Provide the (x, y) coordinate of the cell's center where the given text is located.  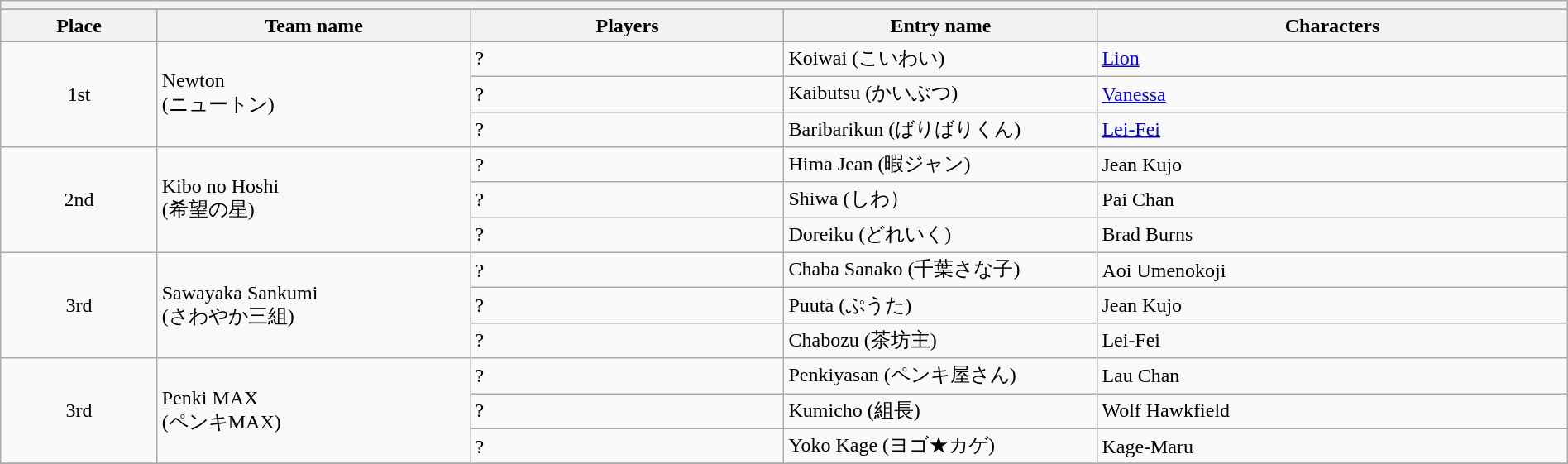
1st (79, 94)
Baribarikun (ばりばりくん) (941, 129)
Pai Chan (1332, 200)
Lion (1332, 60)
Vanessa (1332, 94)
Yoko Kage (ヨゴ★カゲ) (941, 447)
Doreiku (どれいく) (941, 235)
Shiwa (しわ） (941, 200)
Koiwai (こいわい) (941, 60)
Penkiyasan (ペンキ屋さん) (941, 376)
Team name (314, 26)
Hima Jean (暇ジャン) (941, 165)
Puuta (ぷうた) (941, 306)
Kumicho (組長) (941, 412)
Kage-Maru (1332, 447)
Characters (1332, 26)
Wolf Hawkfield (1332, 412)
2nd (79, 200)
Chabozu (茶坊主) (941, 341)
Newton(ニュートン) (314, 94)
Place (79, 26)
Sawayaka Sankumi(さわやか三組) (314, 305)
Kaibutsu (かいぶつ) (941, 94)
Lau Chan (1332, 376)
Kibo no Hoshi(希望の星) (314, 200)
Chaba Sanako (千葉さな子) (941, 270)
Aoi Umenokoji (1332, 270)
Brad Burns (1332, 235)
Entry name (941, 26)
Penki MAX(ペンキMAX) (314, 411)
Players (627, 26)
